From the cell containing the given text, extract its center point as (X, Y) coordinate. 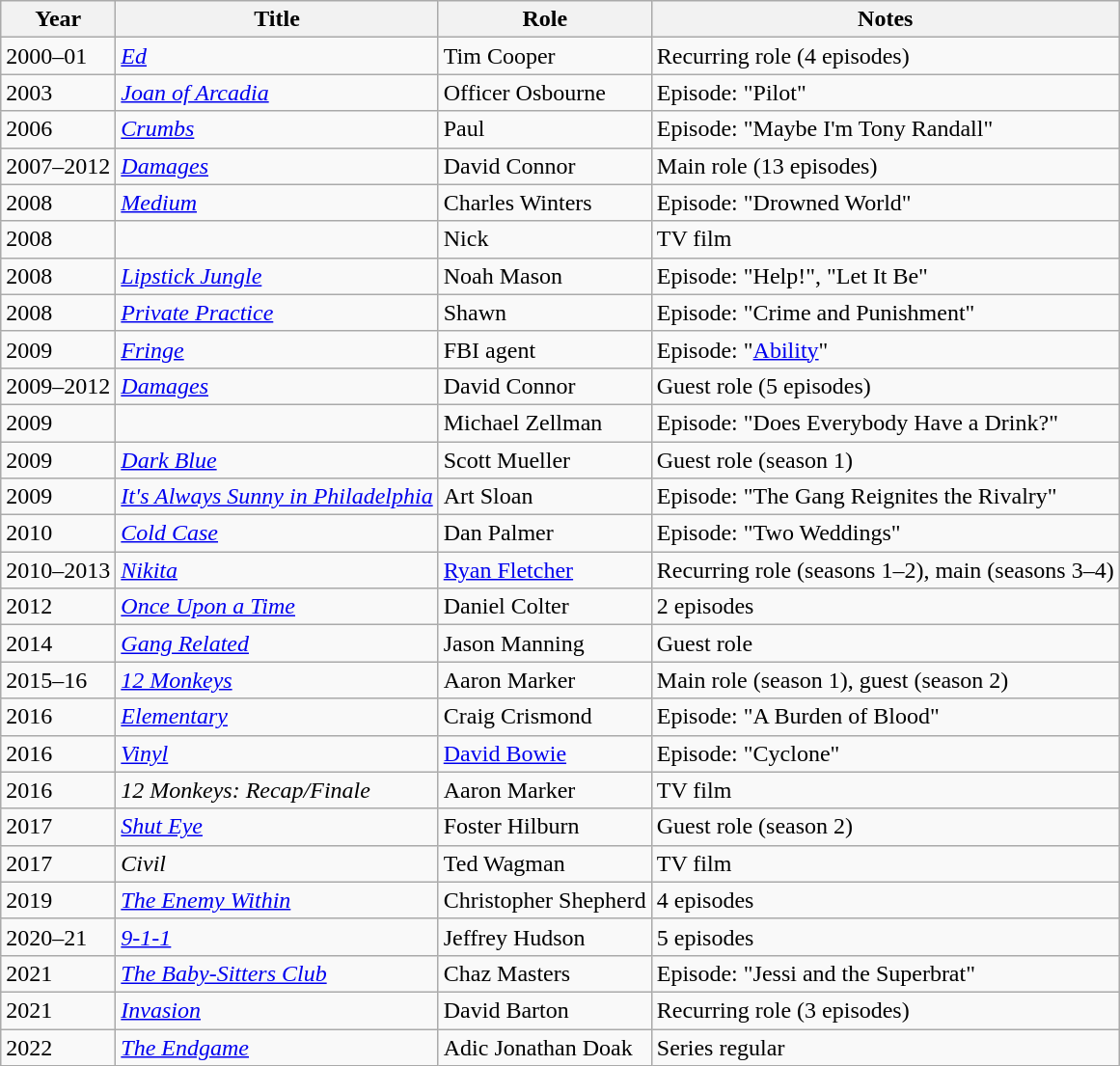
Scott Mueller (544, 460)
Episode: "Help!", "Let It Be" (886, 276)
Michael Zellman (544, 423)
2022 (58, 1047)
Guest role (5 episodes) (886, 386)
Ed (277, 56)
Nick (544, 239)
Recurring role (4 episodes) (886, 56)
Chaz Masters (544, 973)
Ryan Fletcher (544, 570)
Episode: "Jessi and the Superbrat" (886, 973)
Jeffrey Hudson (544, 937)
2003 (58, 93)
12 Monkeys: Recap/Finale (277, 790)
Episode: "Drowned World" (886, 203)
Fringe (277, 349)
2014 (58, 643)
Art Sloan (544, 497)
The Enemy Within (277, 900)
2019 (58, 900)
Tim Cooper (544, 56)
Vinyl (277, 753)
2020–21 (58, 937)
Guest role (season 2) (886, 827)
Elementary (277, 717)
Title (277, 19)
Dan Palmer (544, 533)
David Bowie (544, 753)
Notes (886, 19)
2006 (58, 129)
Gang Related (277, 643)
Christopher Shepherd (544, 900)
Episode: "A Burden of Blood" (886, 717)
Main role (season 1), guest (season 2) (886, 680)
4 episodes (886, 900)
Main role (13 episodes) (886, 166)
Episode: "Pilot" (886, 93)
5 episodes (886, 937)
2010–2013 (58, 570)
2015–16 (58, 680)
Daniel Colter (544, 607)
2010 (58, 533)
Jason Manning (544, 643)
2000–01 (58, 56)
9-1-1 (277, 937)
FBI agent (544, 349)
Recurring role (3 episodes) (886, 1010)
Series regular (886, 1047)
Adic Jonathan Doak (544, 1047)
Medium (277, 203)
Once Upon a Time (277, 607)
Craig Crismond (544, 717)
Shut Eye (277, 827)
Episode: "The Gang Reignites the Rivalry" (886, 497)
Civil (277, 863)
Noah Mason (544, 276)
Joan of Arcadia (277, 93)
The Baby-Sitters Club (277, 973)
Guest role (886, 643)
Officer Osbourne (544, 93)
Episode: "Crime and Punishment" (886, 313)
The Endgame (277, 1047)
2009–2012 (58, 386)
David Barton (544, 1010)
Invasion (277, 1010)
Episode: "Ability" (886, 349)
Episode: "Two Weddings" (886, 533)
Foster Hilburn (544, 827)
2007–2012 (58, 166)
Year (58, 19)
2 episodes (886, 607)
Shawn (544, 313)
Episode: "Cyclone" (886, 753)
Nikita (277, 570)
Dark Blue (277, 460)
2012 (58, 607)
Paul (544, 129)
Lipstick Jungle (277, 276)
Crumbs (277, 129)
It's Always Sunny in Philadelphia (277, 497)
Cold Case (277, 533)
Role (544, 19)
Recurring role (seasons 1–2), main (seasons 3–4) (886, 570)
Private Practice (277, 313)
Charles Winters (544, 203)
Episode: "Does Everybody Have a Drink?" (886, 423)
Episode: "Maybe I'm Tony Randall" (886, 129)
Guest role (season 1) (886, 460)
12 Monkeys (277, 680)
Ted Wagman (544, 863)
